Locate the cell with the specified text and output its (x, y) center coordinate. 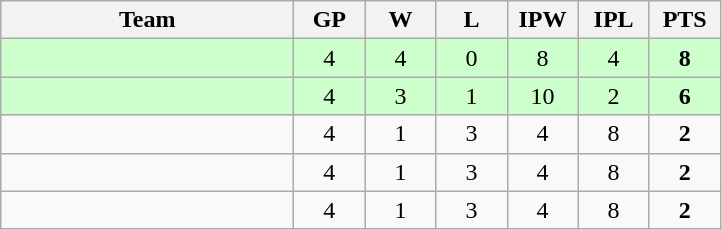
W (400, 20)
IPL (614, 20)
0 (472, 58)
6 (684, 96)
Team (148, 20)
PTS (684, 20)
L (472, 20)
10 (542, 96)
IPW (542, 20)
GP (330, 20)
